Return the [X, Y] coordinate for the center point of the cell that contains the specified text.  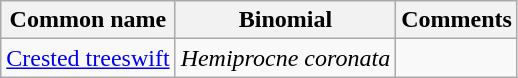
Comments [457, 20]
Common name [88, 20]
Crested treeswift [88, 58]
Hemiprocne coronata [286, 58]
Binomial [286, 20]
